Determine the (X, Y) coordinate at the center of the cell enclosing the given text.  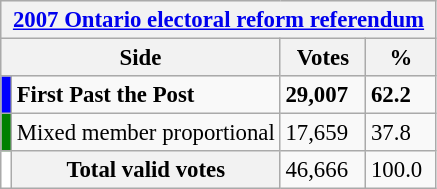
Total valid votes (146, 170)
100.0 (402, 170)
62.2 (402, 95)
% (402, 58)
17,659 (323, 133)
First Past the Post (146, 95)
29,007 (323, 95)
Mixed member proportional (146, 133)
Side (140, 58)
2007 Ontario electoral reform referendum (219, 20)
Votes (323, 58)
46,666 (323, 170)
37.8 (402, 133)
